Pinpoint the cell where the given text exists, returning its [X, Y] midpoint coordinate. 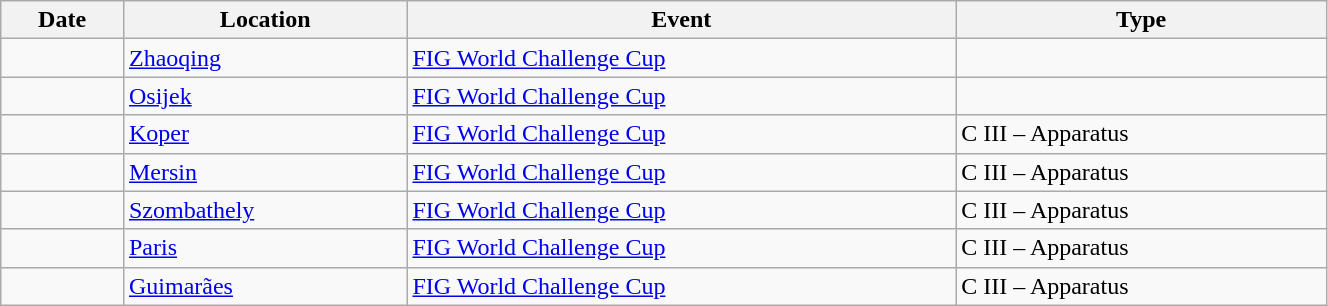
Event [682, 20]
Mersin [264, 172]
Date [62, 20]
Guimarães [264, 286]
Location [264, 20]
Zhaoqing [264, 58]
Paris [264, 248]
Type [1142, 20]
Osijek [264, 96]
Szombathely [264, 210]
Koper [264, 134]
